Identify which cell holds the provided text, then report its [x, y] central coordinate. 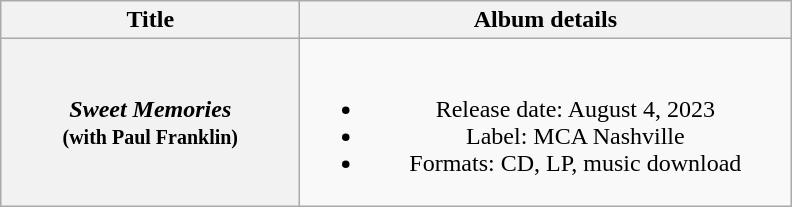
Release date: August 4, 2023Label: MCA NashvilleFormats: CD, LP, music download [546, 122]
Title [150, 20]
Album details [546, 20]
Sweet Memories(with Paul Franklin) [150, 122]
